Return (X, Y) of the center of cell containing provided text 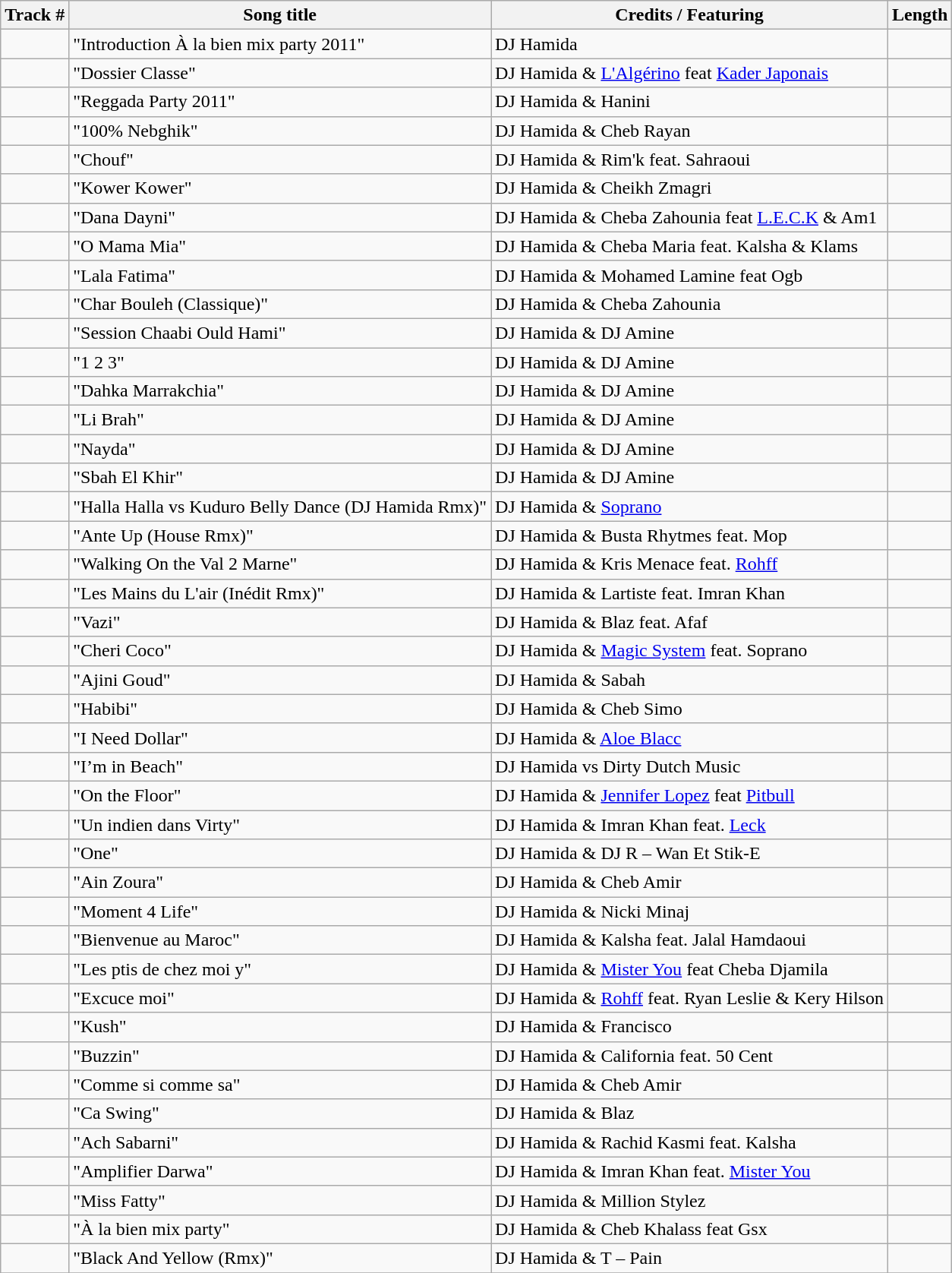
"Vazi" (280, 622)
"Cheri Coco" (280, 651)
DJ Hamida & Kris Menace feat. Rohff (689, 564)
"Un indien dans Virty" (280, 824)
"Les ptis de chez moi y" (280, 969)
DJ Hamida & Cheba Maria feat. Kalsha & Klams (689, 246)
DJ Hamida & Aloe Blacc (689, 738)
"Miss Fatty" (280, 1200)
"Ca Swing" (280, 1113)
"Char Bouleh (Classique)" (280, 304)
DJ Hamida & T – Pain (689, 1258)
DJ Hamida & Francisco (689, 1027)
"Comme si comme sa" (280, 1085)
"O Mama Mia" (280, 246)
"Buzzin" (280, 1056)
DJ Hamida & Busta Rhytmes feat. Mop (689, 535)
"I Need Dollar" (280, 738)
DJ Hamida & Nicki Minaj (689, 911)
DJ Hamida & L'Algérino feat Kader Japonais (689, 73)
"Chouf" (280, 160)
"À la bien mix party" (280, 1229)
DJ Hamida & Rim'k feat. Sahraoui (689, 160)
Track # (35, 15)
DJ Hamida & Rohff feat. Ryan Leslie & Kery Hilson (689, 998)
"Ajini Goud" (280, 680)
"Les Mains du L'air (Inédit Rmx)" (280, 593)
"100% Nebghik" (280, 131)
"Kower Kower" (280, 188)
DJ Hamida & Mohamed Lamine feat Ogb (689, 275)
DJ Hamida & Sabah (689, 680)
"Lala Fatima" (280, 275)
DJ Hamida & Imran Khan feat. Leck (689, 824)
DJ Hamida & Cheba Zahounia feat L.E.C.K & Am1 (689, 217)
"Sbah El Khir" (280, 478)
"Ante Up (House Rmx)" (280, 535)
Credits / Featuring (689, 15)
"Habibi" (280, 709)
"Black And Yellow (Rmx)" (280, 1258)
"Ach Sabarni" (280, 1142)
"Dahka Marrakchia" (280, 391)
"Dossier Classe" (280, 73)
DJ Hamida & Cheba Zahounia (689, 304)
DJ Hamida vs Dirty Dutch Music (689, 766)
DJ Hamida & Cheikh Zmagri (689, 188)
DJ Hamida (689, 44)
DJ Hamida & Blaz feat. Afaf (689, 622)
DJ Hamida & California feat. 50 Cent (689, 1056)
"Amplifier Darwa" (280, 1171)
"Reggada Party 2011" (280, 102)
DJ Hamida & Hanini (689, 102)
"Ain Zoura" (280, 883)
DJ Hamida & Million Stylez (689, 1200)
"On the Floor" (280, 795)
DJ Hamida & DJ R – Wan Et Stik-E (689, 854)
DJ Hamida & Magic System feat. Soprano (689, 651)
DJ Hamida & Mister You feat Cheba Djamila (689, 969)
Length (919, 15)
"Session Chaabi Ould Hami" (280, 333)
DJ Hamida & Imran Khan feat. Mister You (689, 1171)
"Li Brah" (280, 420)
Song title (280, 15)
"Bienvenue au Maroc" (280, 940)
"Excuce moi" (280, 998)
"I’m in Beach" (280, 766)
DJ Hamida & Soprano (689, 507)
"1 2 3" (280, 362)
DJ Hamida & Cheb Khalass feat Gsx (689, 1229)
DJ Hamida & Jennifer Lopez feat Pitbull (689, 795)
DJ Hamida & Rachid Kasmi feat. Kalsha (689, 1142)
"Walking On the Val 2 Marne" (280, 564)
DJ Hamida & Cheb Rayan (689, 131)
DJ Hamida & Lartiste feat. Imran Khan (689, 593)
"Halla Halla vs Kuduro Belly Dance (DJ Hamida Rmx)" (280, 507)
DJ Hamida & Kalsha feat. Jalal Hamdaoui (689, 940)
"Kush" (280, 1027)
"Nayda" (280, 449)
"Introduction À la bien mix party 2011" (280, 44)
"Moment 4 Life" (280, 911)
DJ Hamida & Blaz (689, 1113)
"One" (280, 854)
DJ Hamida & Cheb Simo (689, 709)
"Dana Dayni" (280, 217)
